Determine the [X, Y] coordinate at the center of the cell enclosing the given text.  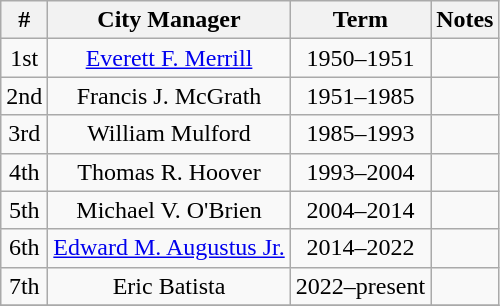
5th [24, 210]
4th [24, 172]
William Mulford [169, 134]
Term [360, 20]
3rd [24, 134]
1st [24, 58]
1993–2004 [360, 172]
Notes [465, 20]
Michael V. O'Brien [169, 210]
# [24, 20]
Thomas R. Hoover [169, 172]
1951–1985 [360, 96]
6th [24, 248]
2014–2022 [360, 248]
Everett F. Merrill [169, 58]
Francis J. McGrath [169, 96]
2004–2014 [360, 210]
Eric Batista [169, 286]
1950–1951 [360, 58]
1985–1993 [360, 134]
Edward M. Augustus Jr. [169, 248]
City Manager [169, 20]
2022–present [360, 286]
7th [24, 286]
2nd [24, 96]
